Find where the given text appears and provide that cell's center as [x, y] coordinate. 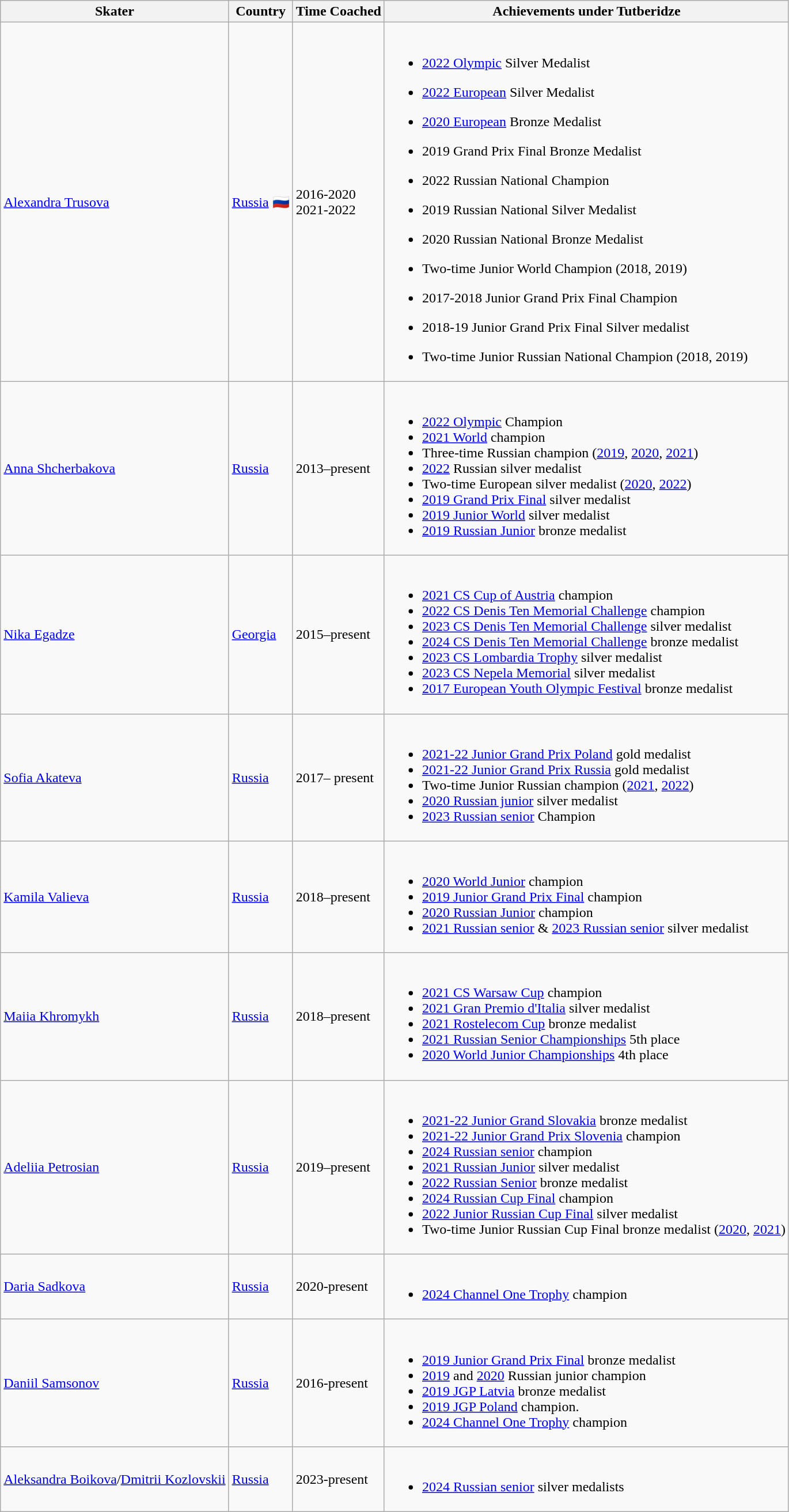
2024 Channel One Trophy champion [586, 1287]
Country [260, 12]
2019–present [339, 1167]
Achievements under Tutberidze [586, 12]
Time Coached [339, 12]
Alexandra Trusova [115, 202]
2020-present [339, 1287]
Georgia [260, 635]
2020 World Junior champion2019 Junior Grand Prix Final champion2020 Russian Junior champion2021 Russian senior & 2023 Russian senior silver medalist [586, 897]
Daniil Samsonov [115, 1382]
2023-present [339, 1479]
2015–present [339, 635]
Anna Shcherbakova [115, 468]
2016-20202021-2022 [339, 202]
Nika Egadze [115, 635]
Russia 🇷🇺 [260, 202]
Maiia Khromykh [115, 1016]
Skater [115, 12]
Sofia Akateva [115, 778]
2017– present [339, 778]
2024 Russian senior silver medalists [586, 1479]
Aleksandra Boikova/Dmitrii Kozlovskii [115, 1479]
Kamila Valieva [115, 897]
Daria Sadkova [115, 1287]
Adeliia Petrosian [115, 1167]
2016-present [339, 1382]
2013–present [339, 468]
